Pinpoint the cell where the given text exists, returning its [x, y] midpoint coordinate. 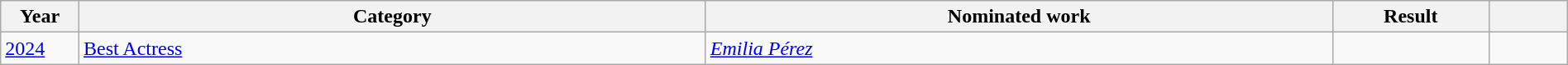
Best Actress [392, 48]
2024 [40, 48]
Year [40, 17]
Emilia Pérez [1019, 48]
Nominated work [1019, 17]
Category [392, 17]
Result [1411, 17]
